Return (X, Y) of the center of cell containing provided text 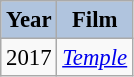
Year (29, 20)
Film (95, 20)
Temple (95, 58)
2017 (29, 58)
